Detect which cell encompasses the target text, then output its (x, y) center coordinate. 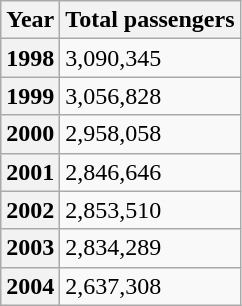
2,637,308 (150, 286)
2,834,289 (150, 248)
2,958,058 (150, 134)
2003 (30, 248)
Total passengers (150, 20)
1999 (30, 96)
2000 (30, 134)
2002 (30, 210)
1998 (30, 58)
2004 (30, 286)
3,090,345 (150, 58)
2,853,510 (150, 210)
2001 (30, 172)
3,056,828 (150, 96)
2,846,646 (150, 172)
Year (30, 20)
